Output the (x, y) coordinate of the center of the cell containing the given text.  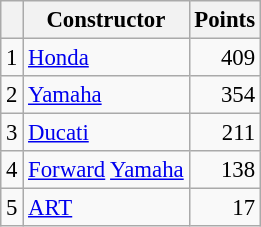
409 (224, 58)
3 (12, 133)
17 (224, 208)
Constructor (106, 20)
Ducati (106, 133)
Points (224, 20)
5 (12, 208)
2 (12, 95)
354 (224, 95)
Forward Yamaha (106, 170)
4 (12, 170)
211 (224, 133)
ART (106, 208)
Honda (106, 58)
138 (224, 170)
Yamaha (106, 95)
1 (12, 58)
